Locate the cell with the specified text and output its (X, Y) center coordinate. 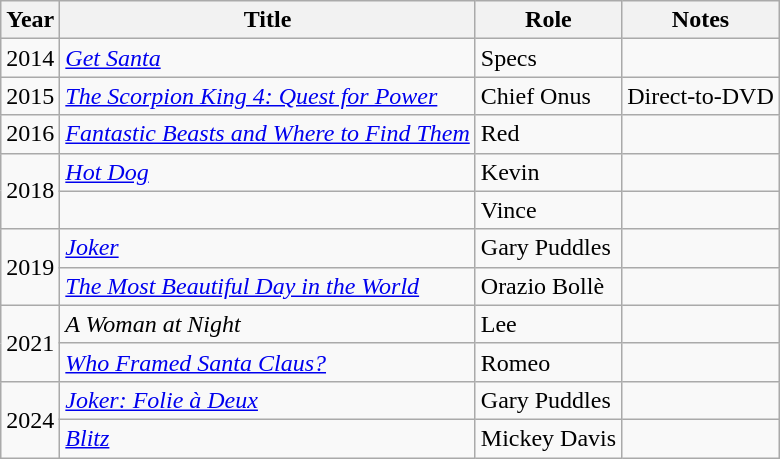
2016 (30, 134)
2019 (30, 267)
Year (30, 20)
Title (268, 20)
Who Framed Santa Claus? (268, 362)
Mickey Davis (548, 438)
Joker (268, 248)
Hot Dog (268, 172)
The Scorpion King 4: Quest for Power (268, 96)
2024 (30, 419)
Role (548, 20)
Lee (548, 324)
Get Santa (268, 58)
2014 (30, 58)
Joker: Folie à Deux (268, 400)
2018 (30, 191)
Red (548, 134)
A Woman at Night (268, 324)
Fantastic Beasts and Where to Find Them (268, 134)
Direct-to-DVD (701, 96)
Blitz (268, 438)
The Most Beautiful Day in the World (268, 286)
2021 (30, 343)
Kevin (548, 172)
Orazio Bollè (548, 286)
Specs (548, 58)
Romeo (548, 362)
Vince (548, 210)
Notes (701, 20)
Chief Onus (548, 96)
2015 (30, 96)
